Return the [X, Y] coordinate for the center point of the cell that contains the specified text.  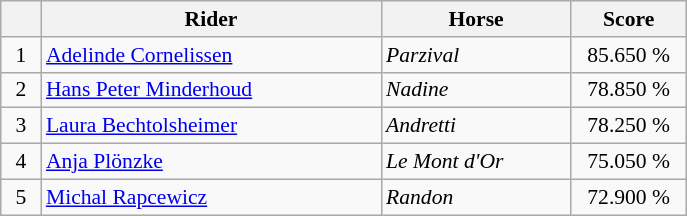
Nadine [476, 90]
Parzival [476, 55]
4 [21, 162]
Horse [476, 19]
Hans Peter Minderhoud [211, 90]
Michal Rapcewicz [211, 197]
2 [21, 90]
Andretti [476, 126]
5 [21, 197]
Score [628, 19]
Laura Bechtolsheimer [211, 126]
Le Mont d'Or [476, 162]
78.850 % [628, 90]
1 [21, 55]
3 [21, 126]
78.250 % [628, 126]
Anja Plönzke [211, 162]
75.050 % [628, 162]
Randon [476, 197]
85.650 % [628, 55]
Rider [211, 19]
72.900 % [628, 197]
Adelinde Cornelissen [211, 55]
